Extract the (X, Y) coordinate from the center of the cell holding the provided text.  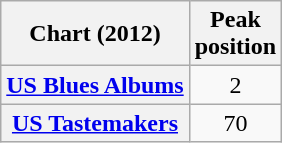
US Tastemakers (95, 123)
70 (235, 123)
Chart (2012) (95, 34)
Peakposition (235, 34)
2 (235, 85)
US Blues Albums (95, 85)
